Extract the [x, y] coordinate from the center of the cell holding the provided text.  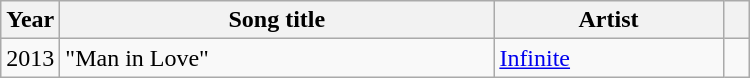
Infinite [608, 58]
Song title [277, 20]
"Man in Love" [277, 58]
Artist [608, 20]
2013 [30, 58]
Year [30, 20]
